Detect which cell encompasses the target text, then output its [X, Y] center coordinate. 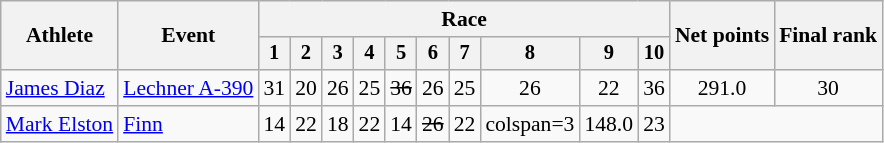
6 [433, 54]
Finn [188, 124]
Net points [722, 36]
31 [274, 88]
3 [338, 54]
2 [306, 54]
James Diaz [60, 88]
Athlete [60, 36]
Final rank [828, 36]
9 [608, 54]
4 [370, 54]
23 [654, 124]
30 [828, 88]
20 [306, 88]
7 [465, 54]
18 [338, 124]
148.0 [608, 124]
10 [654, 54]
colspan=3 [530, 124]
Mark Elston [60, 124]
Lechner A-390 [188, 88]
1 [274, 54]
Event [188, 36]
Race [464, 19]
5 [401, 54]
291.0 [722, 88]
8 [530, 54]
